Locate the cell with the specified text and output its [X, Y] center coordinate. 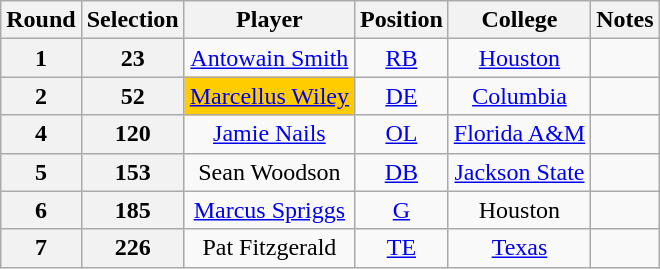
Jackson State [519, 172]
Notes [625, 20]
7 [41, 248]
College [519, 20]
Marcus Spriggs [269, 210]
Marcellus Wiley [269, 96]
G [402, 210]
Selection [132, 20]
185 [132, 210]
Texas [519, 248]
Columbia [519, 96]
6 [41, 210]
4 [41, 134]
Round [41, 20]
2 [41, 96]
Florida A&M [519, 134]
Player [269, 20]
DE [402, 96]
153 [132, 172]
Pat Fitzgerald [269, 248]
DB [402, 172]
5 [41, 172]
52 [132, 96]
Antowain Smith [269, 58]
TE [402, 248]
1 [41, 58]
226 [132, 248]
Position [402, 20]
Jamie Nails [269, 134]
RB [402, 58]
120 [132, 134]
Sean Woodson [269, 172]
23 [132, 58]
OL [402, 134]
